Locate the cell with the specified text and output its (X, Y) center coordinate. 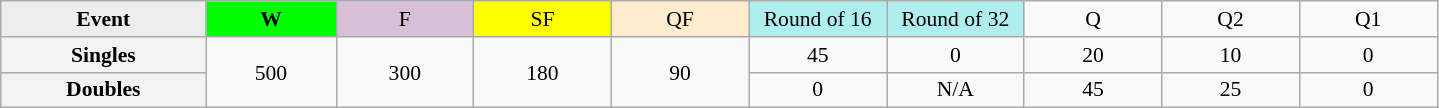
10 (1231, 55)
Q2 (1231, 19)
Doubles (104, 90)
Event (104, 19)
180 (543, 72)
Round of 32 (955, 19)
20 (1093, 55)
QF (680, 19)
Singles (104, 55)
90 (680, 72)
Q (1093, 19)
N/A (955, 90)
Round of 16 (818, 19)
F (405, 19)
500 (271, 72)
Q1 (1368, 19)
SF (543, 19)
300 (405, 72)
25 (1231, 90)
W (271, 19)
